Provide the [X, Y] coordinate of the cell's center where the given text is located.  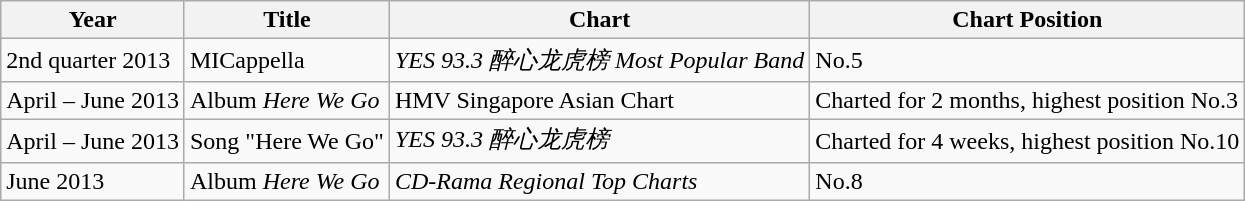
MICappella [286, 60]
Charted for 4 weeks, highest position No.10 [1028, 140]
No.5 [1028, 60]
Charted for 2 months, highest position No.3 [1028, 100]
Chart [599, 20]
Year [93, 20]
YES 93.3 醉心龙虎榜 Most Popular Band [599, 60]
2nd quarter 2013 [93, 60]
Song "Here We Go" [286, 140]
YES 93.3 醉心龙虎榜 [599, 140]
Chart Position [1028, 20]
HMV Singapore Asian Chart [599, 100]
June 2013 [93, 181]
No.8 [1028, 181]
CD-Rama Regional Top Charts [599, 181]
Title [286, 20]
